Detect which cell encompasses the target text, then output its [X, Y] center coordinate. 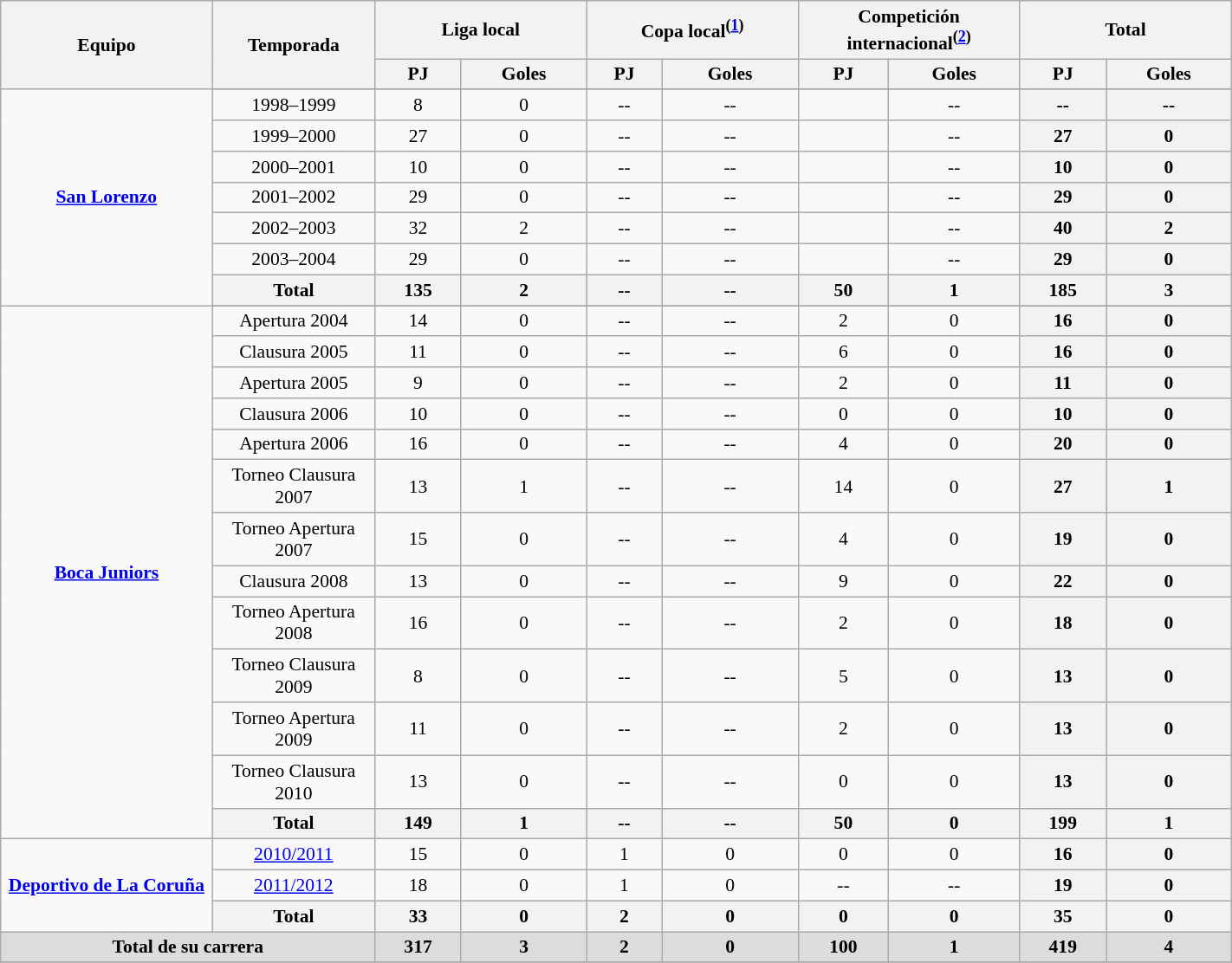
2010/2011 [294, 855]
Clausura 2005 [294, 352]
32 [418, 229]
149 [418, 824]
2011/2012 [294, 886]
Torneo Clausura 2009 [294, 675]
Boca Juniors [107, 572]
1999–2000 [294, 136]
Temporada [294, 45]
35 [1063, 916]
1998–1999 [294, 106]
Apertura 2006 [294, 444]
185 [1063, 290]
Apertura 2005 [294, 383]
2003–2004 [294, 260]
2002–2003 [294, 229]
Clausura 2008 [294, 581]
Apertura 2004 [294, 321]
6 [843, 352]
199 [1063, 824]
Equipo [107, 45]
2000–2001 [294, 167]
Competicióninternacional(2) [909, 29]
100 [843, 947]
22 [1063, 581]
Torneo Apertura 2008 [294, 624]
Liga local [481, 29]
317 [418, 947]
Copa local(1) [692, 29]
20 [1063, 444]
San Lorenzo [107, 197]
2001–2002 [294, 197]
Clausura 2006 [294, 414]
419 [1063, 947]
135 [418, 290]
Torneo Clausura 2007 [294, 487]
Deportivo de La Coruña [107, 885]
Total de su carrera [188, 947]
Torneo Clausura 2010 [294, 781]
Torneo Apertura 2009 [294, 729]
33 [418, 916]
5 [843, 675]
Torneo Apertura 2007 [294, 539]
40 [1063, 229]
